Identify which cell holds the provided text, then report its (X, Y) central coordinate. 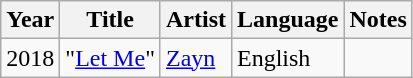
Title (110, 20)
Language (287, 20)
"Let Me" (110, 58)
Notes (378, 20)
Year (30, 20)
English (287, 58)
Zayn (196, 58)
Artist (196, 20)
2018 (30, 58)
